Scan for the cell matching the given text and deliver its (X, Y) coordinate at center. 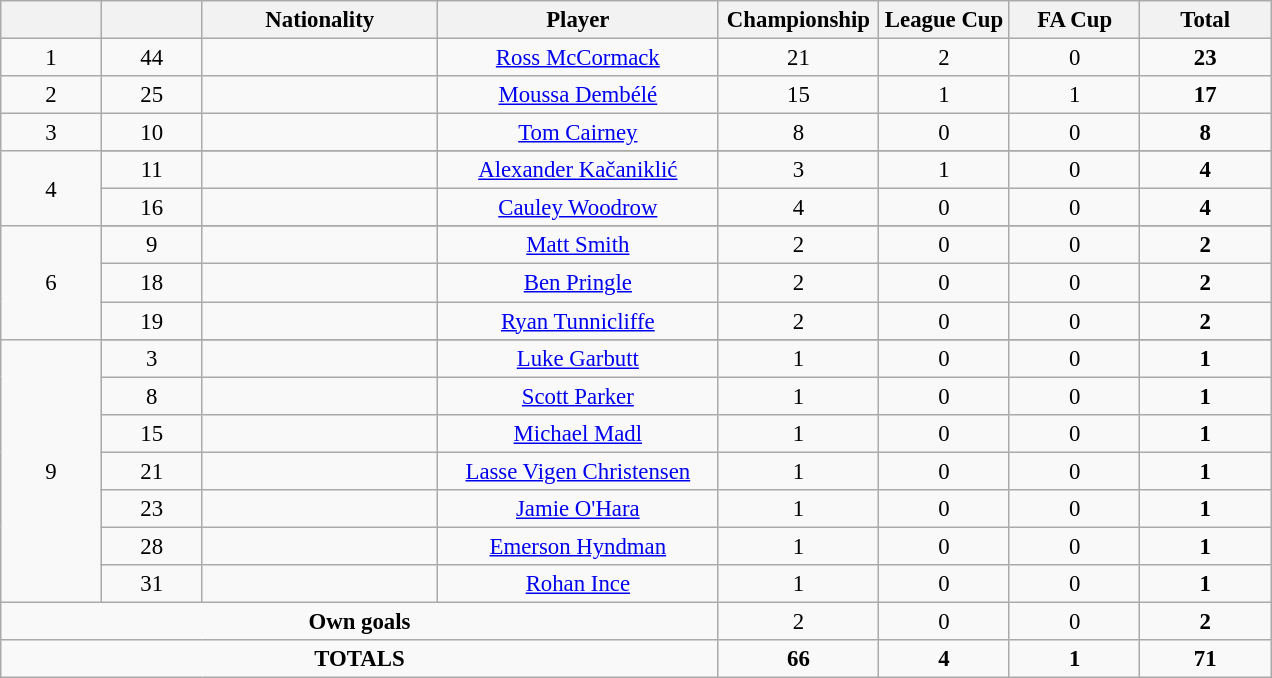
Own goals (360, 621)
66 (798, 659)
19 (152, 321)
Alexander Kačaniklić (578, 170)
League Cup (944, 20)
17 (1206, 95)
16 (152, 208)
Matt Smith (578, 245)
Emerson Hyndman (578, 546)
TOTALS (360, 659)
Player (578, 20)
Michael Madl (578, 433)
Scott Parker (578, 396)
Tom Cairney (578, 133)
FA Cup (1074, 20)
Championship (798, 20)
Luke Garbutt (578, 358)
71 (1206, 659)
44 (152, 58)
31 (152, 584)
Lasse Vigen Christensen (578, 471)
Nationality (320, 20)
Total (1206, 20)
25 (152, 95)
6 (52, 282)
11 (152, 170)
Jamie O'Hara (578, 509)
28 (152, 546)
18 (152, 283)
Ryan Tunnicliffe (578, 321)
Cauley Woodrow (578, 208)
10 (152, 133)
Moussa Dembélé (578, 95)
Rohan Ince (578, 584)
Ross McCormack (578, 58)
Ben Pringle (578, 283)
